Extract the (X, Y) coordinate from the center of the cell holding the provided text.  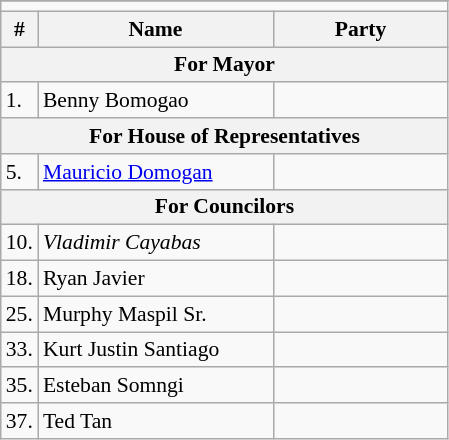
18. (20, 279)
Vladimir Cayabas (156, 243)
5. (20, 172)
37. (20, 421)
Murphy Maspil Sr. (156, 314)
10. (20, 243)
For House of Representatives (224, 136)
Kurt Justin Santiago (156, 350)
# (20, 29)
Ted Tan (156, 421)
Party (360, 29)
For Councilors (224, 207)
35. (20, 386)
Esteban Somngi (156, 386)
Name (156, 29)
Ryan Javier (156, 279)
Mauricio Domogan (156, 172)
33. (20, 350)
Benny Bomogao (156, 101)
For Mayor (224, 65)
25. (20, 314)
1. (20, 101)
